Detect which cell encompasses the target text, then output its (x, y) center coordinate. 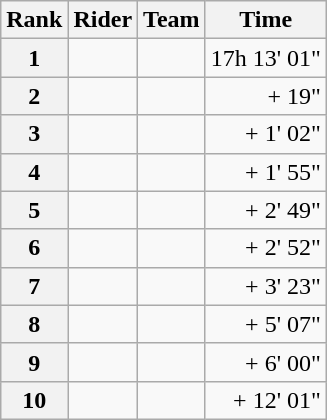
Rank (34, 20)
+ 3' 23" (266, 286)
+ 1' 02" (266, 134)
Rider (103, 20)
+ 1' 55" (266, 172)
+ 2' 52" (266, 248)
9 (34, 362)
3 (34, 134)
+ 2' 49" (266, 210)
2 (34, 96)
+ 6' 00" (266, 362)
Team (172, 20)
7 (34, 286)
4 (34, 172)
8 (34, 324)
6 (34, 248)
+ 5' 07" (266, 324)
17h 13' 01" (266, 58)
5 (34, 210)
1 (34, 58)
Time (266, 20)
+ 12' 01" (266, 400)
+ 19" (266, 96)
10 (34, 400)
